Identify which cell holds the provided text, then report its [x, y] central coordinate. 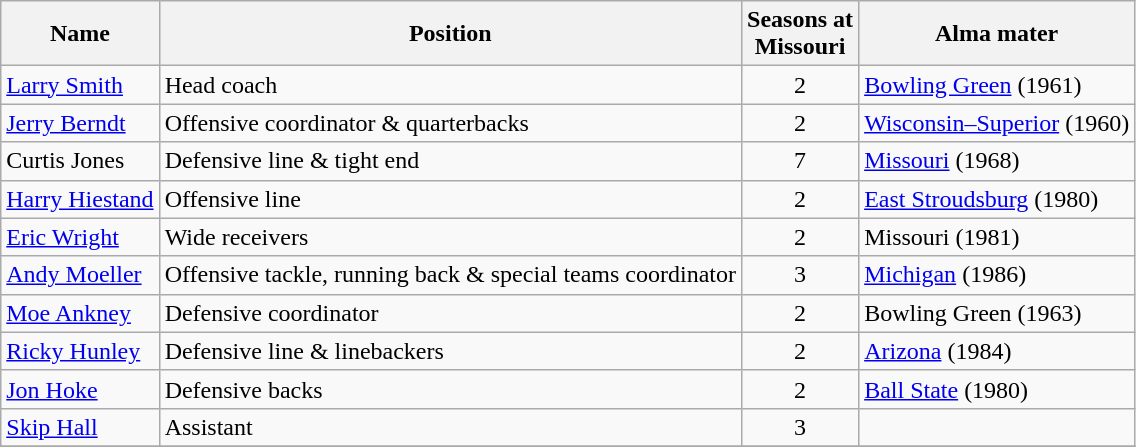
Bowling Green (1961) [997, 85]
Jon Hoke [80, 389]
Wide receivers [450, 237]
7 [800, 161]
Skip Hall [80, 427]
Alma mater [997, 34]
Moe Ankney [80, 313]
Defensive backs [450, 389]
East Stroudsburg (1980) [997, 199]
Bowling Green (1963) [997, 313]
Defensive line & linebackers [450, 351]
Assistant [450, 427]
Missouri (1968) [997, 161]
Seasons atMissouri [800, 34]
Name [80, 34]
Eric Wright [80, 237]
Arizona (1984) [997, 351]
Defensive coordinator [450, 313]
Ricky Hunley [80, 351]
Offensive tackle, running back & special teams coordinator [450, 275]
Missouri (1981) [997, 237]
Andy Moeller [80, 275]
Offensive coordinator & quarterbacks [450, 123]
Head coach [450, 85]
Ball State (1980) [997, 389]
Harry Hiestand [80, 199]
Larry Smith [80, 85]
Defensive line & tight end [450, 161]
Jerry Berndt [80, 123]
Curtis Jones [80, 161]
Offensive line [450, 199]
Position [450, 34]
Michigan (1986) [997, 275]
Wisconsin–Superior (1960) [997, 123]
